Determine the [X, Y] coordinate at the center of the cell enclosing the given text.  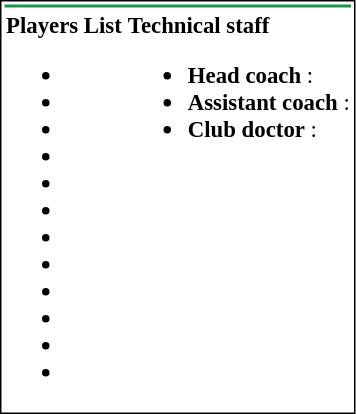
Technical staffHead coach : Assistant coach : Club doctor : [238, 210]
Players List [64, 210]
